Determine the [x, y] coordinate at the center of the cell enclosing the given text.  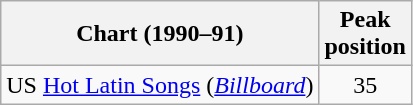
US Hot Latin Songs (Billboard) [160, 85]
Chart (1990–91) [160, 34]
Peakposition [365, 34]
35 [365, 85]
